Scan for the cell matching the given text and deliver its [x, y] coordinate at center. 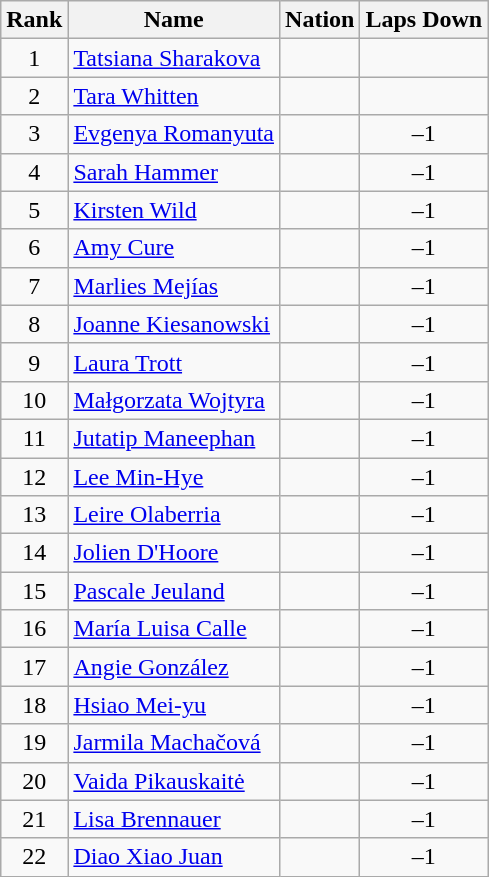
18 [34, 705]
7 [34, 286]
Angie González [174, 667]
3 [34, 134]
17 [34, 667]
22 [34, 857]
Evgenya Romanyuta [174, 134]
19 [34, 743]
Jutatip Maneephan [174, 438]
11 [34, 438]
Name [174, 20]
1 [34, 58]
21 [34, 819]
Lisa Brennauer [174, 819]
Lee Min-Hye [174, 477]
Sarah Hammer [174, 172]
Nation [320, 20]
Diao Xiao Juan [174, 857]
5 [34, 210]
Joanne Kiesanowski [174, 324]
Laps Down [424, 20]
Laura Trott [174, 362]
Tatsiana Sharakova [174, 58]
13 [34, 515]
16 [34, 629]
12 [34, 477]
Małgorzata Wojtyra [174, 400]
Tara Whitten [174, 96]
15 [34, 591]
Jarmila Machačová [174, 743]
20 [34, 781]
Hsiao Mei-yu [174, 705]
María Luisa Calle [174, 629]
Leire Olaberria [174, 515]
2 [34, 96]
Pascale Jeuland [174, 591]
Kirsten Wild [174, 210]
4 [34, 172]
Jolien D'Hoore [174, 553]
Vaida Pikauskaitė [174, 781]
8 [34, 324]
Rank [34, 20]
9 [34, 362]
Marlies Mejías [174, 286]
10 [34, 400]
Amy Cure [174, 248]
14 [34, 553]
6 [34, 248]
